Identify which cell holds the provided text, then report its (x, y) central coordinate. 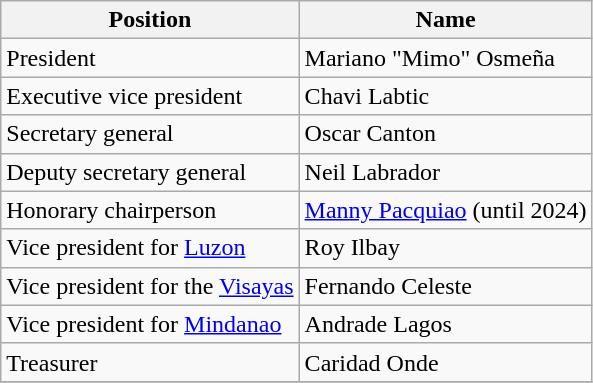
Name (446, 20)
Vice president for Mindanao (150, 324)
Position (150, 20)
Vice president for the Visayas (150, 286)
Roy Ilbay (446, 248)
Chavi Labtic (446, 96)
Manny Pacquiao (until 2024) (446, 210)
Honorary chairperson (150, 210)
President (150, 58)
Secretary general (150, 134)
Oscar Canton (446, 134)
Fernando Celeste (446, 286)
Treasurer (150, 362)
Andrade Lagos (446, 324)
Neil Labrador (446, 172)
Executive vice president (150, 96)
Deputy secretary general (150, 172)
Caridad Onde (446, 362)
Mariano "Mimo" Osmeña (446, 58)
Vice president for Luzon (150, 248)
